Find where the given text appears and provide that cell's center as (X, Y) coordinate. 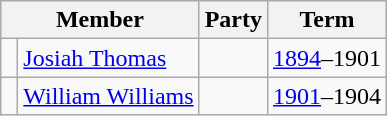
Member (100, 20)
Term (328, 20)
Party (233, 20)
William Williams (108, 96)
1894–1901 (328, 58)
1901–1904 (328, 96)
Josiah Thomas (108, 58)
